Identify which cell holds the provided text, then report its (x, y) central coordinate. 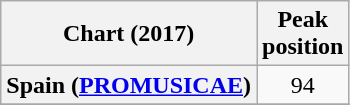
Chart (2017) (129, 34)
Spain (PROMUSICAE) (129, 85)
94 (303, 85)
Peakposition (303, 34)
